From the cell containing the given text, extract its center point as (x, y) coordinate. 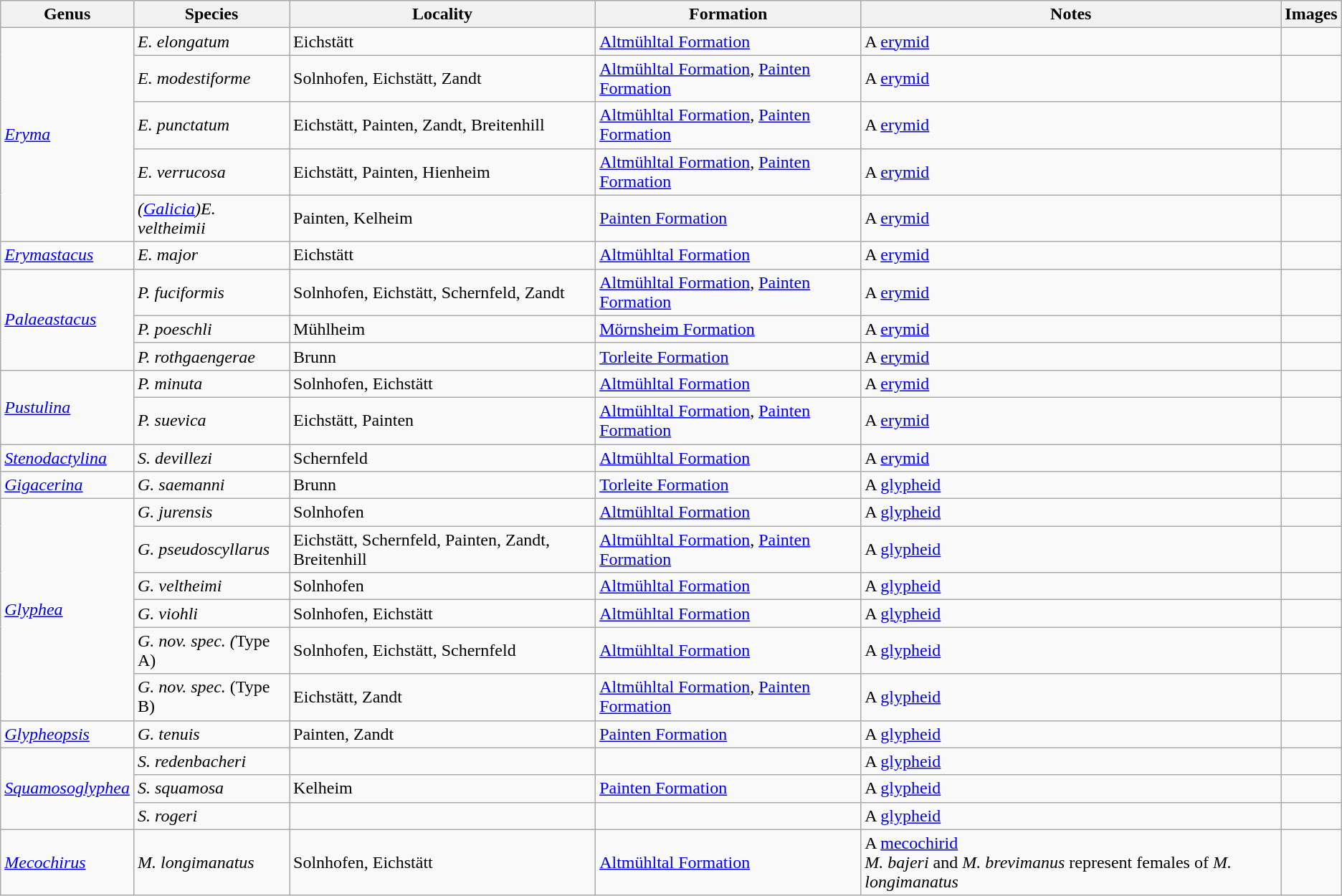
Squamosoglyphea (67, 788)
Painten, Kelheim (443, 218)
G. nov. spec. (Type A) (211, 651)
Erymastacus (67, 255)
G. pseudoscyllarus (211, 549)
Mecochirus (67, 862)
Kelheim (443, 788)
Gigacerina (67, 485)
P. poeschli (211, 329)
Solnhofen, Eichstätt, Schernfeld, Zandt (443, 292)
G. saemanni (211, 485)
Genus (67, 14)
Pustulina (67, 407)
G. veltheimi (211, 586)
S. rogeri (211, 816)
Formation (728, 14)
Glyphea (67, 609)
S. devillezi (211, 458)
M. longimanatus (211, 862)
Glypheopsis (67, 734)
Mörnsheim Formation (728, 329)
P. rothgaengerae (211, 356)
Mühlheim (443, 329)
E. punctatum (211, 125)
E. major (211, 255)
Images (1311, 14)
E. verrucosa (211, 172)
Stenodactylina (67, 458)
Notes (1071, 14)
Locality (443, 14)
S. squamosa (211, 788)
E. elongatum (211, 42)
Eichstätt, Painten, Zandt, Breitenhill (443, 125)
Eichstätt, Painten, Hienheim (443, 172)
S. redenbacheri (211, 761)
Painten, Zandt (443, 734)
A mecochiridM. bajeri and M. brevimanus represent females of M. longimanatus (1071, 862)
Eichstätt, Zandt (443, 697)
Solnhofen, Eichstätt, Zandt (443, 79)
P. minuta (211, 383)
P. fuciformis (211, 292)
G. nov. spec. (Type B) (211, 697)
Solnhofen, Eichstätt, Schernfeld (443, 651)
E. modestiforme (211, 79)
G. tenuis (211, 734)
Species (211, 14)
Eryma (67, 135)
Eichstätt, Painten (443, 420)
Eichstätt, Schernfeld, Painten, Zandt, Breitenhill (443, 549)
(Galicia)E. veltheimii (211, 218)
Palaeastacus (67, 320)
P. suevica (211, 420)
G. jurensis (211, 513)
Schernfeld (443, 458)
G. viohli (211, 614)
